For the text-containing cell, return its midpoint in [x, y] coordinate format. 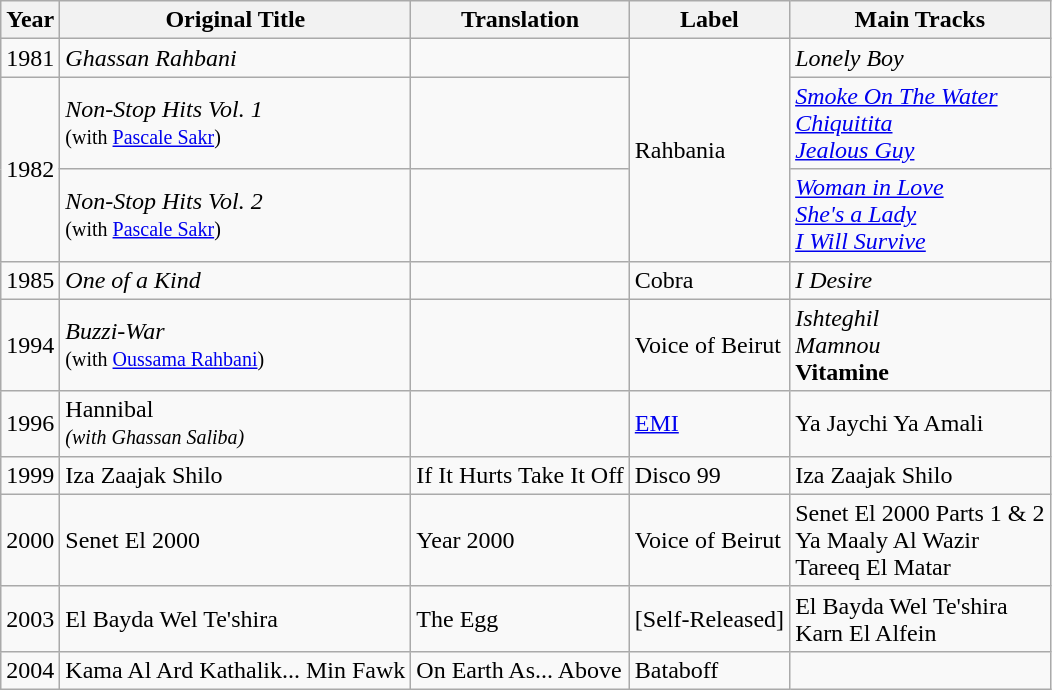
EMI [709, 424]
Woman in LoveShe's a LadyI Will Survive [920, 215]
1996 [30, 424]
Label [709, 20]
Buzzi-War (with Oussama Rahbani) [236, 345]
One of a Kind [236, 280]
Senet El 2000 [236, 540]
2000 [30, 540]
1999 [30, 475]
2003 [30, 618]
2004 [30, 670]
I Desire [920, 280]
Cobra [709, 280]
Ghassan Rahbani [236, 58]
Non-Stop Hits Vol. 1 (with Pascale Sakr) [236, 123]
Smoke On The WaterChiquititaJealous Guy [920, 123]
1982 [30, 169]
IshteghilMamnouVitamine [920, 345]
Translation [520, 20]
On Earth As... Above [520, 670]
Rahbania [709, 150]
Senet El 2000 Parts 1 & 2Ya Maaly Al WazirTareeq El Matar [920, 540]
El Bayda Wel Te'shira [236, 618]
Ya Jaychi Ya Amali [920, 424]
Hannibal (with Ghassan Saliba) [236, 424]
1985 [30, 280]
1994 [30, 345]
Bataboff [709, 670]
El Bayda Wel Te'shiraKarn El Alfein [920, 618]
Kama Al Ard Kathalik... Min Fawk [236, 670]
Non-Stop Hits Vol. 2 (with Pascale Sakr) [236, 215]
Main Tracks [920, 20]
[Self-Released] [709, 618]
The Egg [520, 618]
Original Title [236, 20]
Disco 99 [709, 475]
Lonely Boy [920, 58]
If It Hurts Take It Off [520, 475]
Year [30, 20]
1981 [30, 58]
Year 2000 [520, 540]
